Extract the (x, y) coordinate from the center of the cell holding the provided text.  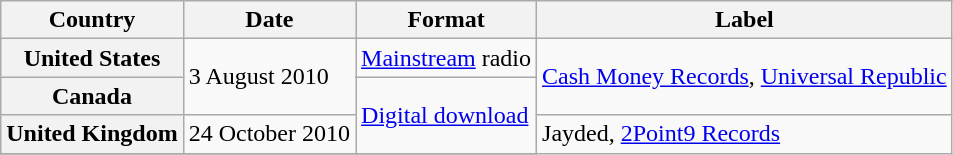
Digital download (446, 115)
Country (92, 20)
Date (269, 20)
24 October 2010 (269, 134)
Cash Money Records, Universal Republic (745, 77)
Format (446, 20)
Mainstream radio (446, 58)
United Kingdom (92, 134)
United States (92, 58)
Canada (92, 96)
3 August 2010 (269, 77)
Label (745, 20)
Jayded, 2Point9 Records (745, 134)
